Search for the cell housing the specified text and yield its [X, Y] center coordinate. 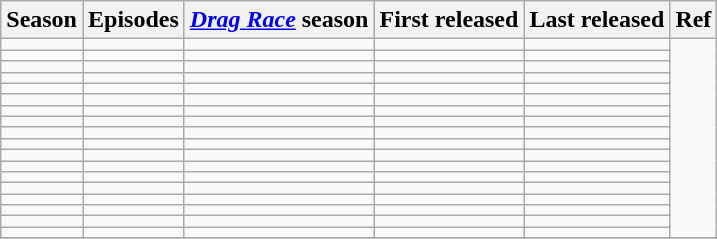
Episodes [133, 20]
First released [449, 20]
Drag Race season [279, 20]
Season [42, 20]
Ref [694, 20]
Last released [597, 20]
